Determine the (x, y) coordinate at the center of the cell enclosing the given text.  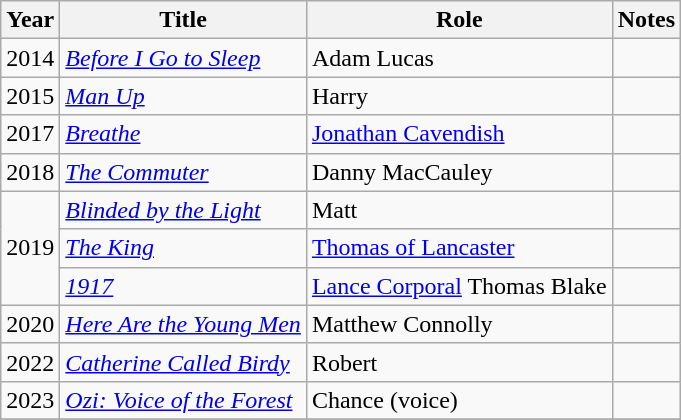
2018 (30, 172)
The King (184, 248)
Year (30, 20)
2015 (30, 96)
Adam Lucas (459, 58)
Breathe (184, 134)
Role (459, 20)
Thomas of Lancaster (459, 248)
Title (184, 20)
Here Are the Young Men (184, 324)
1917 (184, 286)
Matt (459, 210)
Matthew Connolly (459, 324)
2017 (30, 134)
2023 (30, 400)
Lance Corporal Thomas Blake (459, 286)
Jonathan Cavendish (459, 134)
2022 (30, 362)
Robert (459, 362)
Notes (646, 20)
2014 (30, 58)
Ozi: Voice of the Forest (184, 400)
Catherine Called Birdy (184, 362)
2020 (30, 324)
Chance (voice) (459, 400)
Blinded by the Light (184, 210)
2019 (30, 248)
Man Up (184, 96)
Danny MacCauley (459, 172)
Harry (459, 96)
The Commuter (184, 172)
Before I Go to Sleep (184, 58)
